Scan for the cell matching the given text and deliver its (X, Y) coordinate at center. 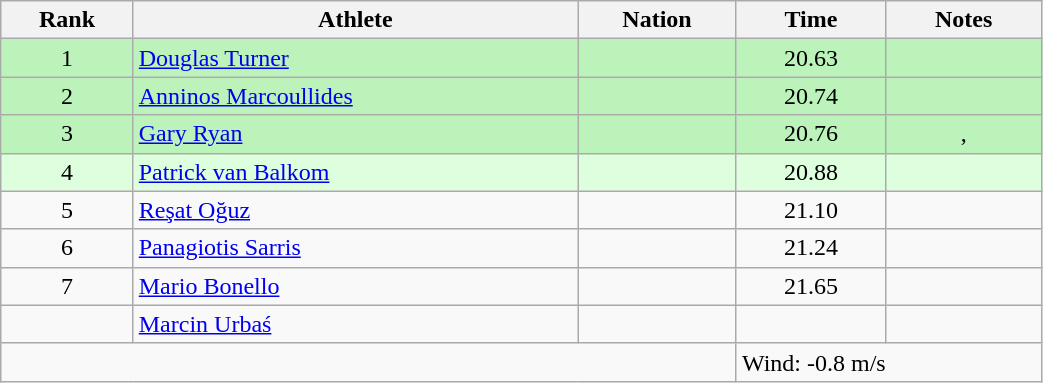
20.63 (810, 58)
Patrick van Balkom (355, 172)
, (964, 134)
4 (67, 172)
Time (810, 20)
7 (67, 286)
Nation (658, 20)
21.24 (810, 248)
Marcin Urbaś (355, 324)
Gary Ryan (355, 134)
5 (67, 210)
1 (67, 58)
Mario Bonello (355, 286)
20.88 (810, 172)
2 (67, 96)
Reşat Oğuz (355, 210)
Athlete (355, 20)
21.10 (810, 210)
Panagiotis Sarris (355, 248)
20.74 (810, 96)
Notes (964, 20)
Rank (67, 20)
Anninos Marcoullides (355, 96)
Wind: -0.8 m/s (889, 362)
Douglas Turner (355, 58)
20.76 (810, 134)
6 (67, 248)
21.65 (810, 286)
3 (67, 134)
